Extract the [x, y] coordinate from the center of the cell holding the provided text.  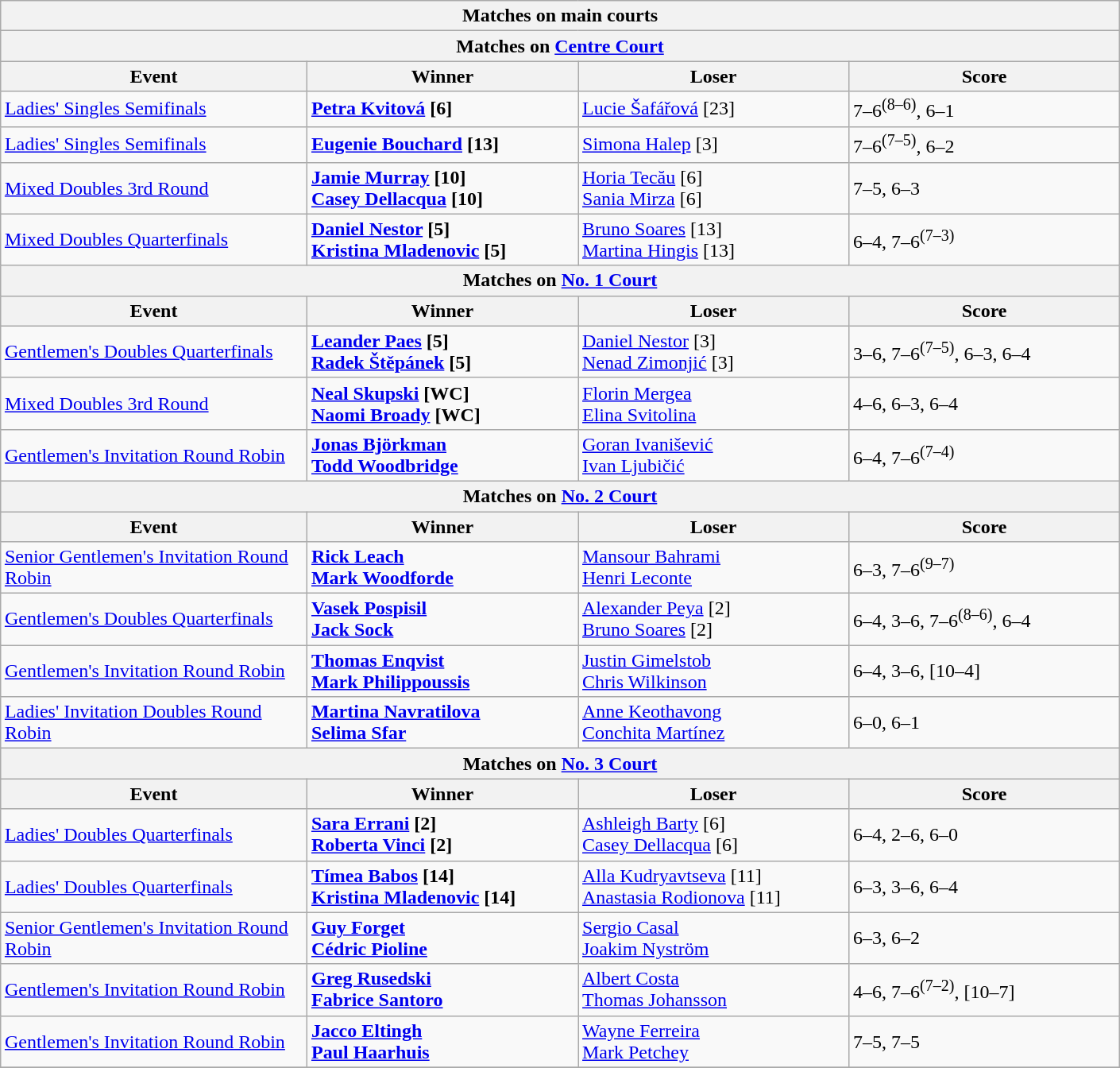
Bruno Soares [13] Martina Hingis [13] [713, 240]
Jamie Murray [10] Casey Dellacqua [10] [442, 188]
6–3, 3–6, 6–4 [985, 887]
Ladies' Invitation Doubles Round Robin [153, 723]
Sergio Casal Joakim Nyström [713, 938]
Wayne Ferreira Mark Petchey [713, 1041]
Simona Halep [3] [713, 145]
Alexander Peya [2] Bruno Soares [2] [713, 620]
3–6, 7–6(7–5), 6–3, 6–4 [985, 351]
Matches on No. 3 Court [559, 764]
Petra Kvitová [6] [442, 110]
7–5, 6–3 [985, 188]
6–3, 7–6(9–7) [985, 567]
7–5, 7–5 [985, 1041]
Vasek Pospisil Jack Sock [442, 620]
Ashleigh Barty [6] Casey Dellacqua [6] [713, 834]
Greg Rusedski Fabrice Santoro [442, 990]
Jacco Eltingh Paul Haarhuis [442, 1041]
6–4, 3–6, 7–6(8–6), 6–4 [985, 620]
6–4, 3–6, [10–4] [985, 671]
Goran Ivanišević Ivan Ljubičić [713, 455]
Leander Paes [5] Radek Štěpánek [5] [442, 351]
6–4, 2–6, 6–0 [985, 834]
Matches on Centre Court [559, 46]
Eugenie Bouchard [13] [442, 145]
Rick Leach Mark Woodforde [442, 567]
7–6(8–6), 6–1 [985, 110]
Albert Costa Thomas Johansson [713, 990]
7–6(7–5), 6–2 [985, 145]
Guy Forget Cédric Pioline [442, 938]
Anne Keothavong Conchita Martínez [713, 723]
Alla Kudryavtseva [11] Anastasia Rodionova [11] [713, 887]
Matches on No. 2 Court [559, 496]
Matches on No. 1 Court [559, 281]
Jonas Björkman Todd Woodbridge [442, 455]
Neal Skupski [WC] Naomi Broady [WC] [442, 404]
Florin Mergea Elina Svitolina [713, 404]
Lucie Šafářová [23] [713, 110]
6–4, 7–6(7–4) [985, 455]
Daniel Nestor [5] Kristina Mladenovic [5] [442, 240]
Daniel Nestor [3] Nenad Zimonjić [3] [713, 351]
6–3, 6–2 [985, 938]
Thomas Enqvist Mark Philippoussis [442, 671]
Matches on main courts [559, 16]
4–6, 7–6(7–2), [10–7] [985, 990]
6–4, 7–6(7–3) [985, 240]
Justin Gimelstob Chris Wilkinson [713, 671]
Martina Navratilova Selima Sfar [442, 723]
4–6, 6–3, 6–4 [985, 404]
Tímea Babos [14] Kristina Mladenovic [14] [442, 887]
6–0, 6–1 [985, 723]
Horia Tecău [6] Sania Mirza [6] [713, 188]
Mansour Bahrami Henri Leconte [713, 567]
Sara Errani [2] Roberta Vinci [2] [442, 834]
Mixed Doubles Quarterfinals [153, 240]
